Determine the [X, Y] coordinate at the center of the cell enclosing the given text.  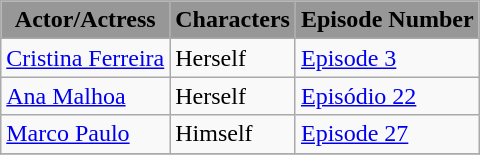
Himself [233, 134]
Ana Malhoa [86, 96]
Episode 3 [387, 58]
Characters [233, 20]
Episode Number [387, 20]
Episode 27 [387, 134]
Cristina Ferreira [86, 58]
Actor/Actress [86, 20]
Marco Paulo [86, 134]
Episódio 22 [387, 96]
